Identify which cell holds the provided text, then report its (x, y) central coordinate. 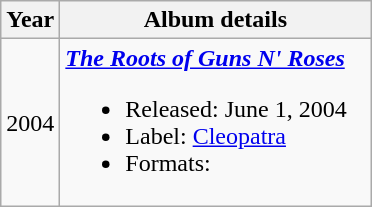
Album details (216, 20)
2004 (30, 122)
The Roots of Guns N' RosesReleased: June 1, 2004Label: CleopatraFormats: (216, 122)
Year (30, 20)
